Determine the [X, Y] coordinate at the center of the cell enclosing the given text.  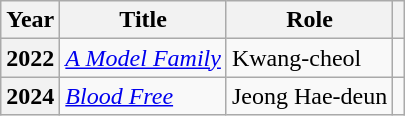
A Model Family [144, 58]
2022 [30, 58]
Year [30, 20]
Jeong Hae-deun [309, 96]
Kwang-cheol [309, 58]
Role [309, 20]
2024 [30, 96]
Blood Free [144, 96]
Title [144, 20]
